Return [X, Y] of the center of cell containing provided text 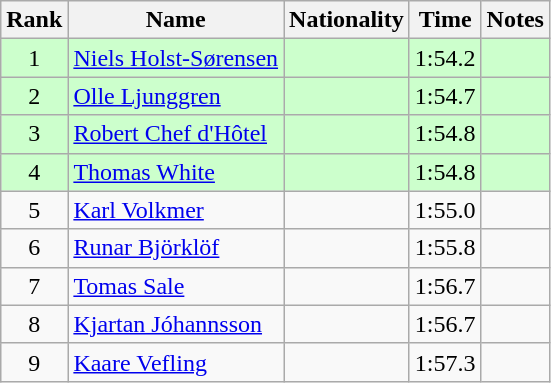
3 [34, 134]
Niels Holst-Sørensen [176, 58]
Runar Björklöf [176, 248]
5 [34, 210]
2 [34, 96]
8 [34, 324]
1:55.8 [445, 248]
Time [445, 20]
1:54.2 [445, 58]
Karl Volkmer [176, 210]
1:54.7 [445, 96]
Olle Ljunggren [176, 96]
Thomas White [176, 172]
1 [34, 58]
1:55.0 [445, 210]
6 [34, 248]
1:57.3 [445, 362]
7 [34, 286]
Notes [515, 20]
Name [176, 20]
Tomas Sale [176, 286]
Kaare Vefling [176, 362]
9 [34, 362]
4 [34, 172]
Kjartan Jóhannsson [176, 324]
Rank [34, 20]
Nationality [347, 20]
Robert Chef d'Hôtel [176, 134]
